Return [x, y] of the center of cell containing provided text 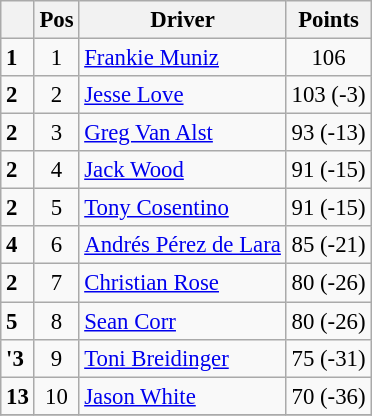
75 (-31) [328, 358]
Jesse Love [182, 95]
9 [56, 358]
7 [56, 283]
106 [328, 58]
103 (-3) [328, 95]
Pos [56, 20]
70 (-36) [328, 396]
3 [56, 133]
Frankie Muniz [182, 58]
Toni Breidinger [182, 358]
Driver [182, 20]
85 (-21) [328, 245]
Jason White [182, 396]
Sean Corr [182, 321]
13 [18, 396]
Tony Cosentino [182, 208]
10 [56, 396]
Points [328, 20]
8 [56, 321]
Greg Van Alst [182, 133]
93 (-13) [328, 133]
Andrés Pérez de Lara [182, 245]
6 [56, 245]
Jack Wood [182, 170]
Christian Rose [182, 283]
'3 [18, 358]
